Output the [X, Y] coordinate of the center of the cell containing the given text.  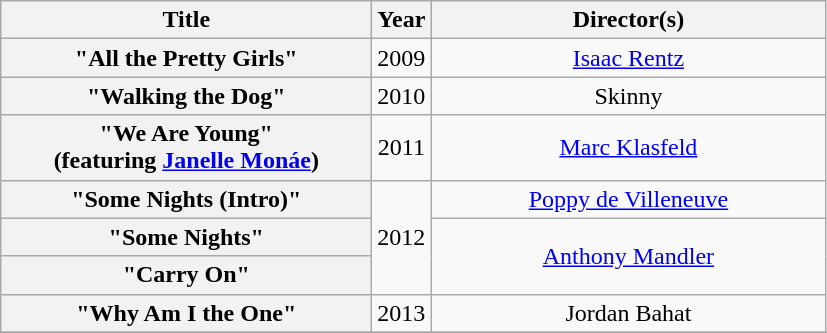
"Carry On" [186, 275]
Skinny [628, 96]
"Walking the Dog" [186, 96]
Marc Klasfeld [628, 148]
Poppy de Villeneuve [628, 199]
Year [402, 20]
"All the Pretty Girls" [186, 58]
"Some Nights (Intro)" [186, 199]
Director(s) [628, 20]
Anthony Mandler [628, 256]
2011 [402, 148]
2010 [402, 96]
"Some Nights" [186, 237]
2012 [402, 237]
"We Are Young"(featuring Janelle Monáe) [186, 148]
Jordan Bahat [628, 313]
2013 [402, 313]
Title [186, 20]
2009 [402, 58]
"Why Am I the One" [186, 313]
Isaac Rentz [628, 58]
